Find where the given text appears and provide that cell's center as [x, y] coordinate. 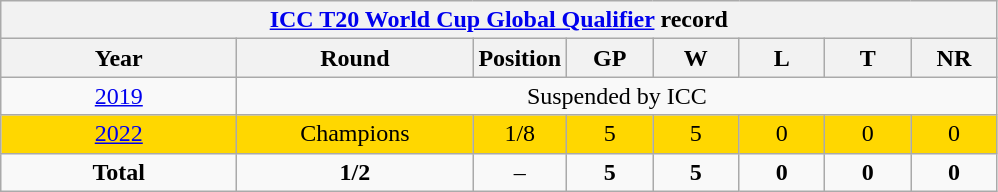
ICC T20 World Cup Global Qualifier record [499, 20]
Suspended by ICC [617, 96]
Year [119, 58]
NR [954, 58]
W [696, 58]
– [520, 172]
T [868, 58]
2019 [119, 96]
1/2 [355, 172]
1/8 [520, 134]
Total [119, 172]
Round [355, 58]
Position [520, 58]
Champions [355, 134]
2022 [119, 134]
L [782, 58]
GP [610, 58]
